Find where the given text appears and provide that cell's center as (X, Y) coordinate. 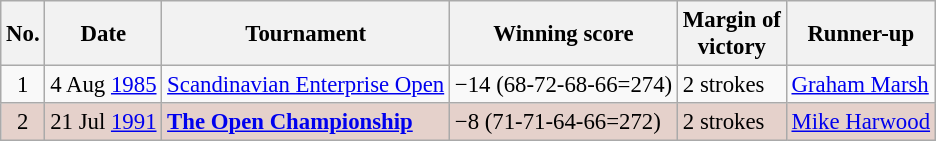
Tournament (306, 34)
2 (23, 122)
21 Jul 1991 (104, 122)
Date (104, 34)
Scandinavian Enterprise Open (306, 85)
Winning score (564, 34)
−14 (68-72-68-66=274) (564, 85)
Mike Harwood (860, 122)
Runner-up (860, 34)
Graham Marsh (860, 85)
−8 (71-71-64-66=272) (564, 122)
4 Aug 1985 (104, 85)
The Open Championship (306, 122)
1 (23, 85)
Margin ofvictory (732, 34)
No. (23, 34)
